For the text-containing cell, return its midpoint in (x, y) coordinate format. 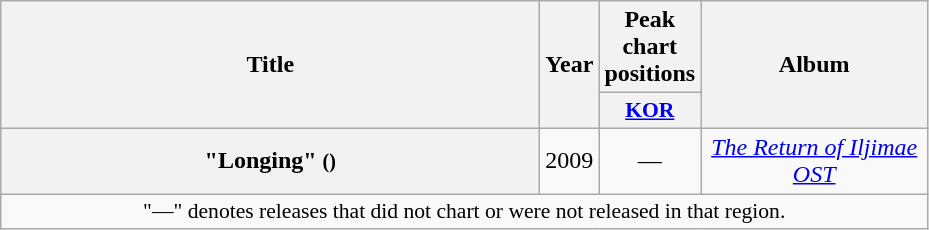
Title (270, 65)
The Return of Iljimae OST (814, 160)
KOR (650, 111)
Peak chart positions (650, 47)
"Longing" () (270, 160)
Year (570, 65)
2009 (570, 160)
"—" denotes releases that did not chart or were not released in that region. (464, 212)
Album (814, 65)
— (650, 160)
